Scan for the cell matching the given text and deliver its [X, Y] coordinate at center. 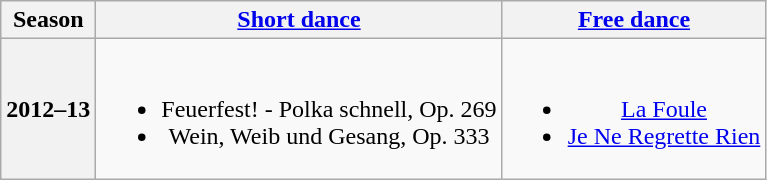
Season [48, 20]
Feuerfest! - Polka schnell, Op. 269Wein, Weib und Gesang, Op. 333 [299, 109]
La FouleJe Ne Regrette Rien [634, 109]
2012–13 [48, 109]
Free dance [634, 20]
Short dance [299, 20]
